Pinpoint the cell where the given text exists, returning its (x, y) midpoint coordinate. 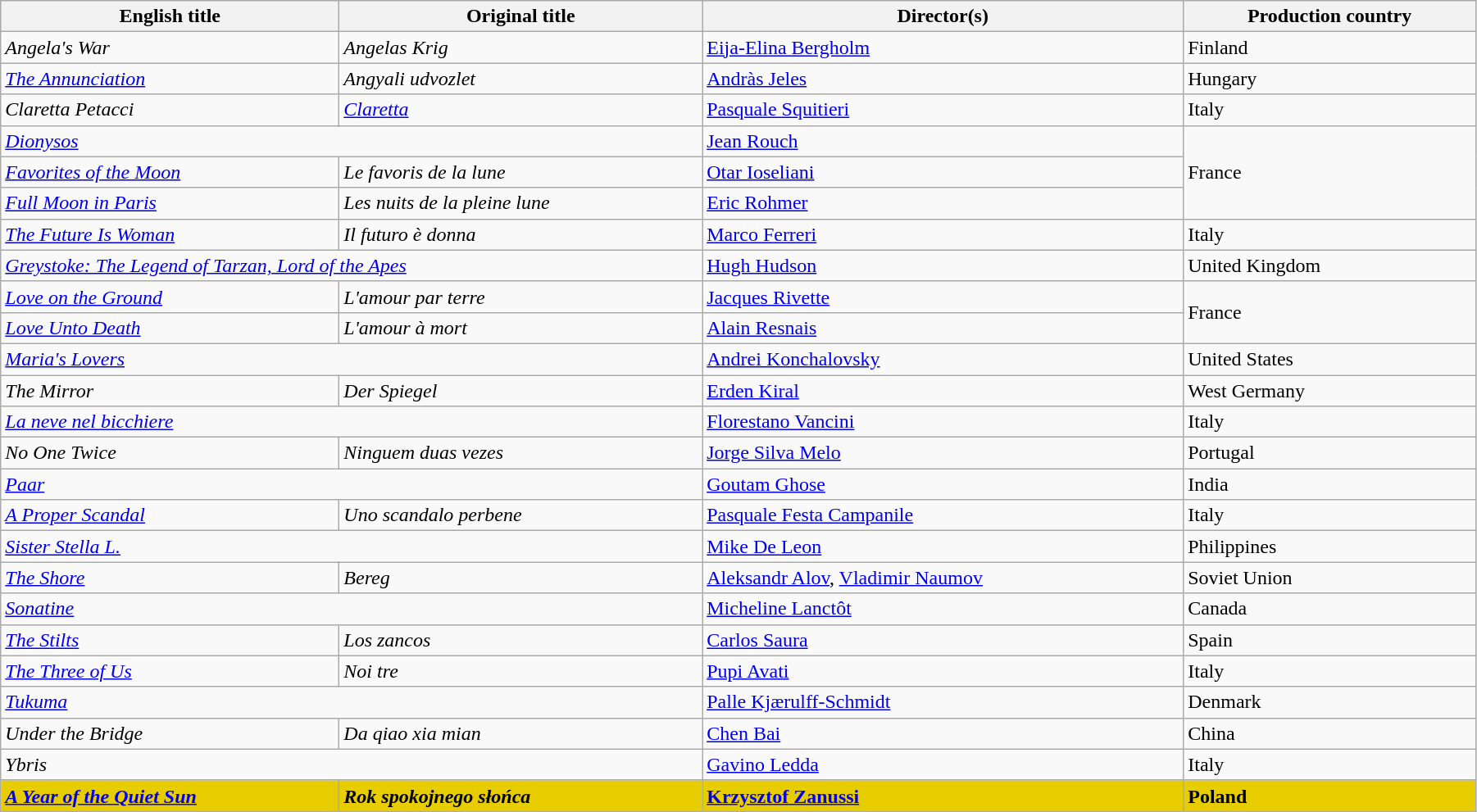
Angela's War (170, 48)
Maria's Lovers (352, 359)
Ybris (352, 764)
Portugal (1329, 453)
Chen Bai (943, 733)
The Shore (170, 578)
Finland (1329, 48)
L'amour par terre (521, 297)
Andrei Konchalovsky (943, 359)
Uno scandalo perbene (521, 515)
The Annunciation (170, 79)
Der Spiegel (521, 391)
Ninguem duas vezes (521, 453)
Rok spokojnego słońca (521, 796)
United States (1329, 359)
Il futuro è donna (521, 234)
Florestano Vancini (943, 422)
A Proper Scandal (170, 515)
Pasquale Festa Campanile (943, 515)
Under the Bridge (170, 733)
Eric Rohmer (943, 203)
Hungary (1329, 79)
Poland (1329, 796)
Denmark (1329, 702)
Greystoke: The Legend of Tarzan, Lord of the Apes (352, 265)
Dionysos (352, 141)
The Future Is Woman (170, 234)
Claretta (521, 110)
Eija-Elina Bergholm (943, 48)
Bereg (521, 578)
Original title (521, 16)
United Kingdom (1329, 265)
Otar Ioseliani (943, 172)
Pasquale Squitieri (943, 110)
Noi tre (521, 671)
Love Unto Death (170, 328)
English title (170, 16)
The Stilts (170, 640)
Goutam Ghose (943, 484)
Le favoris de la lune (521, 172)
Krzysztof Zanussi (943, 796)
Marco Ferreri (943, 234)
Sister Stella L. (352, 547)
The Mirror (170, 391)
Jorge Silva Melo (943, 453)
L'amour à mort (521, 328)
Andràs Jeles (943, 79)
Claretta Petacci (170, 110)
Paar (352, 484)
La neve nel bicchiere (352, 422)
Jean Rouch (943, 141)
Sonatine (352, 609)
Tukuma (352, 702)
West Germany (1329, 391)
Carlos Saura (943, 640)
Angyali udvozlet (521, 79)
Palle Kjærulff-Schmidt (943, 702)
Les nuits de la pleine lune (521, 203)
Pupi Avati (943, 671)
Da qiao xia mian (521, 733)
Jacques Rivette (943, 297)
Angelas Krig (521, 48)
Spain (1329, 640)
Gavino Ledda (943, 764)
Los zancos (521, 640)
Philippines (1329, 547)
Favorites of the Moon (170, 172)
A Year of the Quiet Sun (170, 796)
Erden Kiral (943, 391)
No One Twice (170, 453)
Love on the Ground (170, 297)
Mike De Leon (943, 547)
Production country (1329, 16)
India (1329, 484)
Soviet Union (1329, 578)
The Three of Us (170, 671)
Full Moon in Paris (170, 203)
Aleksandr Alov, Vladimir Naumov (943, 578)
Director(s) (943, 16)
China (1329, 733)
Alain Resnais (943, 328)
Canada (1329, 609)
Micheline Lanctôt (943, 609)
Hugh Hudson (943, 265)
